Pinpoint the cell where the given text exists, returning its [x, y] midpoint coordinate. 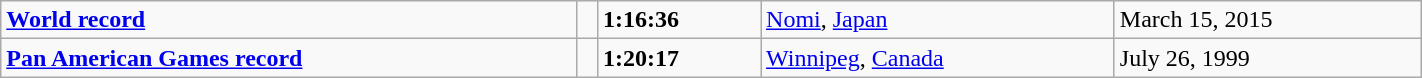
1:20:17 [678, 58]
Nomi, Japan [938, 20]
Pan American Games record [289, 58]
World record [289, 20]
July 26, 1999 [1268, 58]
1:16:36 [678, 20]
March 15, 2015 [1268, 20]
Winnipeg, Canada [938, 58]
